Identify which cell holds the provided text, then report its [x, y] central coordinate. 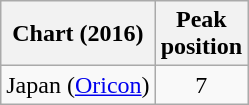
Japan (Oricon) [78, 85]
7 [201, 85]
Peakposition [201, 34]
Chart (2016) [78, 34]
